Identify which cell holds the provided text, then report its [x, y] central coordinate. 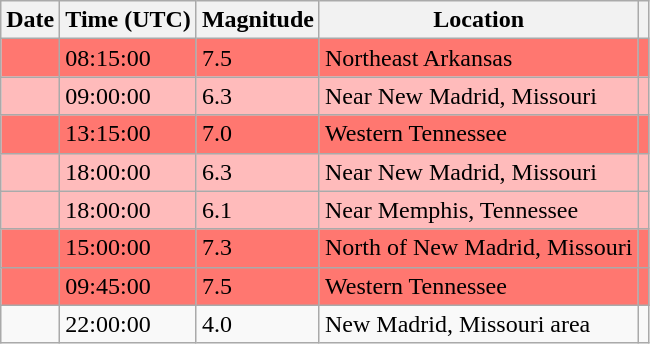
4.0 [258, 324]
22:00:00 [128, 324]
13:15:00 [128, 134]
Near Memphis, Tennessee [478, 210]
09:45:00 [128, 286]
Date [30, 20]
Time (UTC) [128, 20]
6.1 [258, 210]
7.3 [258, 248]
Location [478, 20]
15:00:00 [128, 248]
Northeast Arkansas [478, 58]
08:15:00 [128, 58]
North of New Madrid, Missouri [478, 248]
New Madrid, Missouri area [478, 324]
7.0 [258, 134]
09:00:00 [128, 96]
Magnitude [258, 20]
